Provide the (X, Y) coordinate of the cell's center where the given text is located.  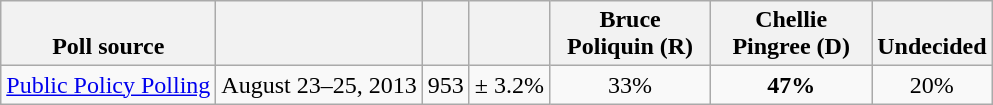
ChelliePingree (D) (792, 34)
Public Policy Polling (108, 85)
20% (932, 85)
953 (446, 85)
33% (630, 85)
47% (792, 85)
BrucePoliquin (R) (630, 34)
Poll source (108, 34)
Undecided (932, 34)
± 3.2% (509, 85)
August 23–25, 2013 (319, 85)
